Capture the cell that displays the provided text and extract its [x, y] central coordinate. 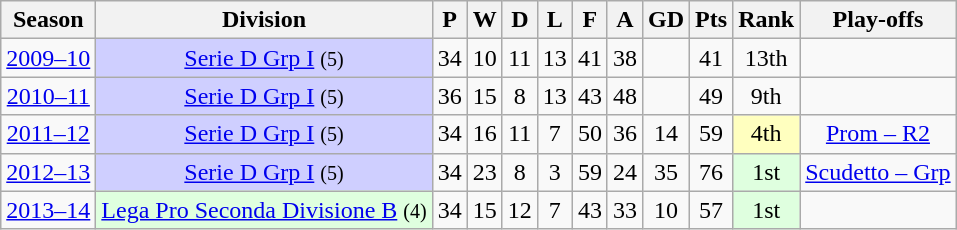
38 [624, 58]
L [554, 20]
48 [624, 96]
35 [666, 172]
33 [624, 210]
14 [666, 134]
23 [484, 172]
76 [712, 172]
Rank [766, 20]
57 [712, 210]
P [450, 20]
3 [554, 172]
24 [624, 172]
Pts [712, 20]
Division [264, 20]
2010–11 [48, 96]
Prom – R2 [878, 134]
2009–10 [48, 58]
Season [48, 20]
2012–13 [48, 172]
2013–14 [48, 210]
9th [766, 96]
GD [666, 20]
49 [712, 96]
F [590, 20]
D [520, 20]
12 [520, 210]
16 [484, 134]
Play-offs [878, 20]
2011–12 [48, 134]
4th [766, 134]
A [624, 20]
W [484, 20]
Scudetto – Grp [878, 172]
50 [590, 134]
Lega Pro Seconda Divisione B (4) [264, 210]
13th [766, 58]
